Extract the (X, Y) coordinate from the center of the cell holding the provided text.  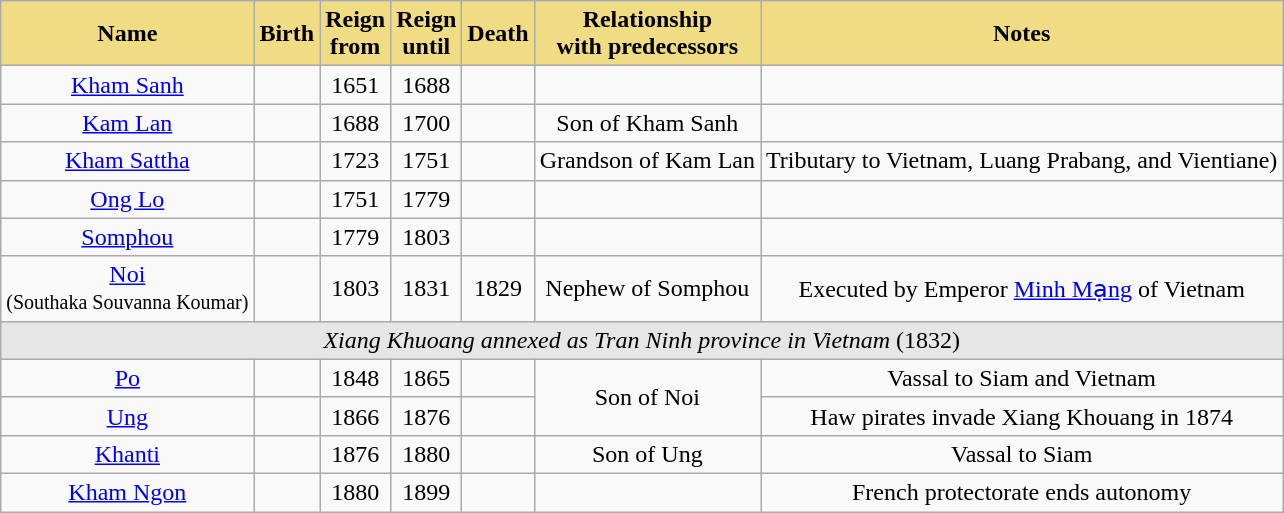
Xiang Khuoang annexed as Tran Ninh province in Vietnam (1832) (642, 340)
Po (128, 378)
Son of Ung (647, 454)
Birth (287, 34)
Ong Lo (128, 199)
1700 (426, 123)
French protectorate ends autonomy (1021, 492)
1723 (356, 161)
1866 (356, 416)
Reign from (356, 34)
Vassal to Siam and Vietnam (1021, 378)
1865 (426, 378)
Kam Lan (128, 123)
1831 (426, 288)
Son of Noi (647, 397)
Executed by Emperor Minh Mạng of Vietnam (1021, 288)
Notes (1021, 34)
Kham Sanh (128, 85)
Relationship with predecessors (647, 34)
1899 (426, 492)
Somphou (128, 237)
Reign until (426, 34)
Grandson of Kam Lan (647, 161)
Name (128, 34)
Ung (128, 416)
1829 (498, 288)
Khanti (128, 454)
Vassal to Siam (1021, 454)
1848 (356, 378)
Nephew of Somphou (647, 288)
Kham Sattha (128, 161)
Tributary to Vietnam, Luang Prabang, and Vientiane) (1021, 161)
Death (498, 34)
Noi (Southaka Souvanna Koumar) (128, 288)
Kham Ngon (128, 492)
Haw pirates invade Xiang Khouang in 1874 (1021, 416)
1651 (356, 85)
Son of Kham Sanh (647, 123)
